Return [X, Y] of the center of cell containing provided text 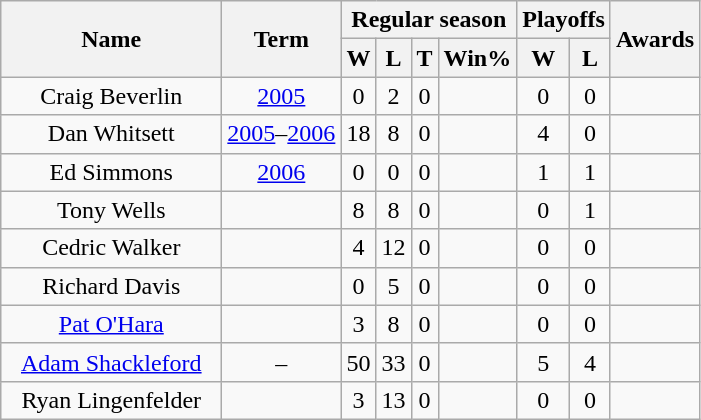
13 [394, 400]
Dan Whitsett [112, 134]
Tony Wells [112, 210]
33 [394, 362]
Awards [654, 39]
2005 [282, 96]
Craig Beverlin [112, 96]
T [424, 58]
12 [394, 248]
Cedric Walker [112, 248]
Name [112, 39]
18 [358, 134]
2005–2006 [282, 134]
Regular season [429, 20]
2 [394, 96]
Ryan Lingenfelder [112, 400]
50 [358, 362]
Richard Davis [112, 286]
Win% [478, 58]
2006 [282, 172]
– [282, 362]
Playoffs [564, 20]
Adam Shackleford [112, 362]
Ed Simmons [112, 172]
Term [282, 39]
Pat O'Hara [112, 324]
